Return (x, y) of the center of cell containing provided text 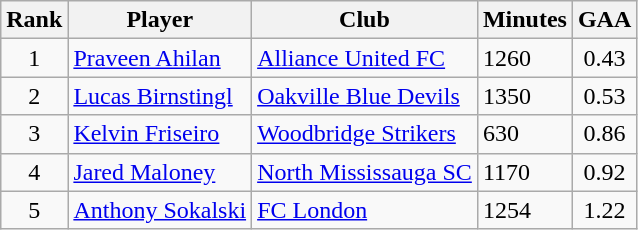
Kelvin Friseiro (160, 134)
FC London (365, 210)
630 (524, 134)
2 (34, 96)
Club (365, 20)
Rank (34, 20)
1 (34, 58)
GAA (604, 20)
Anthony Sokalski (160, 210)
Praveen Ahilan (160, 58)
Player (160, 20)
1170 (524, 172)
Woodbridge Strikers (365, 134)
1.22 (604, 210)
1254 (524, 210)
1260 (524, 58)
0.43 (604, 58)
0.86 (604, 134)
5 (34, 210)
4 (34, 172)
1350 (524, 96)
Lucas Birnstingl (160, 96)
North Mississauga SC (365, 172)
0.92 (604, 172)
Alliance United FC (365, 58)
Minutes (524, 20)
Oakville Blue Devils (365, 96)
Jared Maloney (160, 172)
0.53 (604, 96)
3 (34, 134)
